Search for the cell housing the specified text and yield its (X, Y) center coordinate. 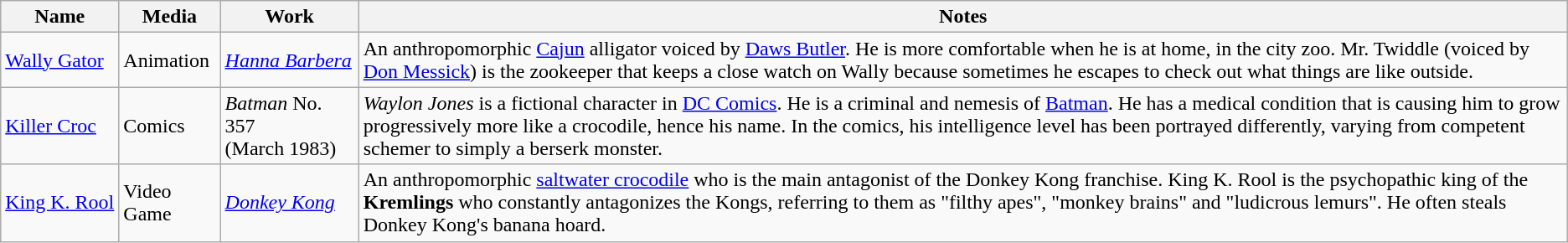
Notes (963, 17)
Name (60, 17)
Killer Croc (60, 126)
King K. Rool (60, 203)
Hanna Barbera (290, 60)
Video Game (169, 203)
Media (169, 17)
Comics (169, 126)
Batman No. 357 (March 1983) (290, 126)
Work (290, 17)
Wally Gator (60, 60)
Animation (169, 60)
Donkey Kong (290, 203)
